Find where the given text appears and provide that cell's center as (X, Y) coordinate. 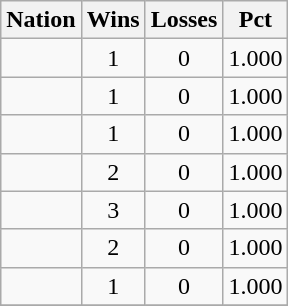
3 (113, 210)
Losses (184, 20)
Wins (113, 20)
Pct (256, 20)
Nation (41, 20)
